Search for the cell housing the specified text and yield its (x, y) center coordinate. 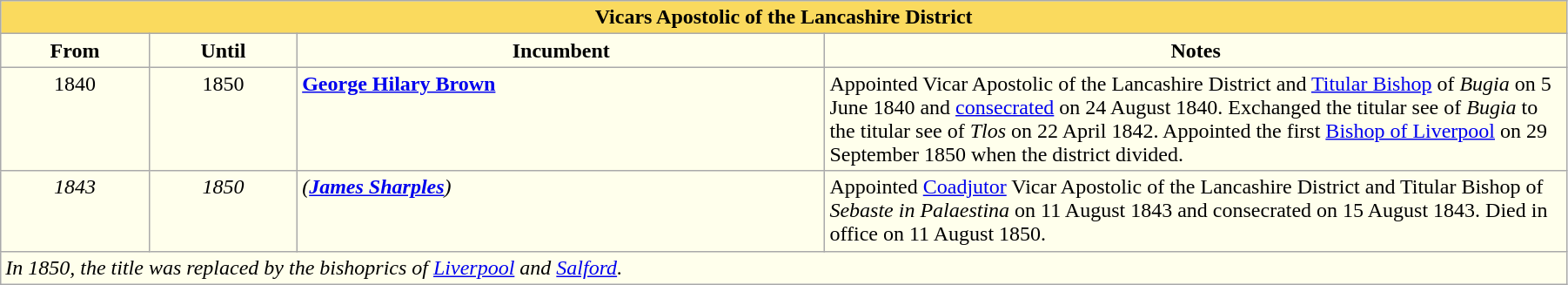
1840 (75, 119)
Notes (1196, 51)
George Hilary Brown (561, 119)
(James Sharples) (561, 211)
Vicars Apostolic of the Lancashire District (784, 17)
Until (223, 51)
In 1850, the title was replaced by the bishoprics of Liverpool and Salford. (784, 268)
From (75, 51)
Incumbent (561, 51)
1843 (75, 211)
